Output the [x, y] coordinate of the center of the cell containing the given text.  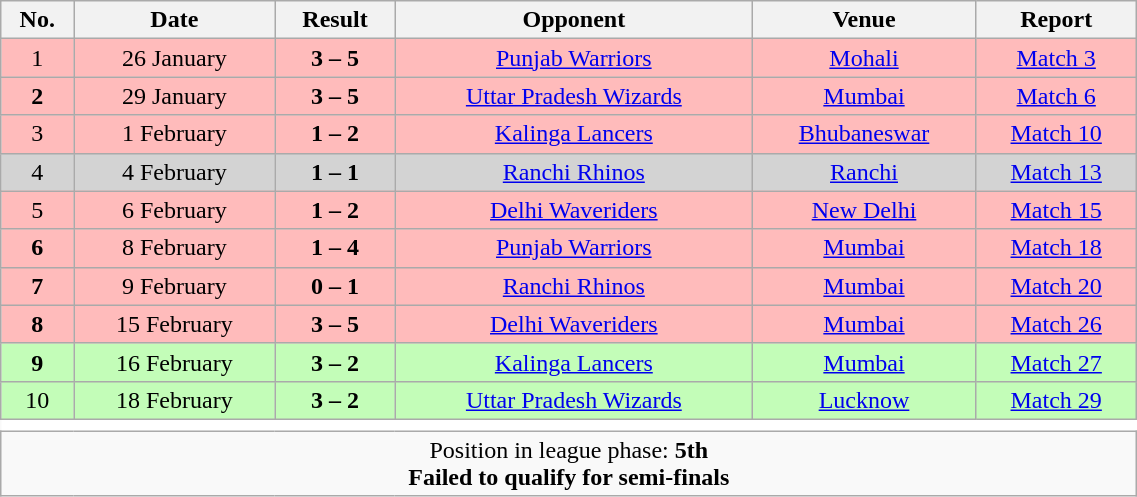
4 [38, 172]
Match 29 [1056, 400]
26 January [174, 58]
6 February [174, 210]
Match 26 [1056, 324]
Bhubaneswar [864, 134]
1 February [174, 134]
Opponent [574, 20]
6 [38, 248]
18 February [174, 400]
Lucknow [864, 400]
7 [38, 286]
1 [38, 58]
16 February [174, 362]
8 February [174, 248]
4 February [174, 172]
Mohali [864, 58]
New Delhi [864, 210]
Match 10 [1056, 134]
Position in league phase: 5thFailed to qualify for semi-finals [569, 462]
5 [38, 210]
Match 20 [1056, 286]
9 [38, 362]
8 [38, 324]
2 [38, 96]
15 February [174, 324]
Match 15 [1056, 210]
10 [38, 400]
Match 18 [1056, 248]
1 – 1 [335, 172]
Match 6 [1056, 96]
9 February [174, 286]
0 – 1 [335, 286]
Venue [864, 20]
3 [38, 134]
Match 13 [1056, 172]
Date [174, 20]
No. [38, 20]
Report [1056, 20]
Match 27 [1056, 362]
Ranchi [864, 172]
Match 3 [1056, 58]
1 – 4 [335, 248]
Result [335, 20]
29 January [174, 96]
